Locate the cell with the specified text and output its [X, Y] center coordinate. 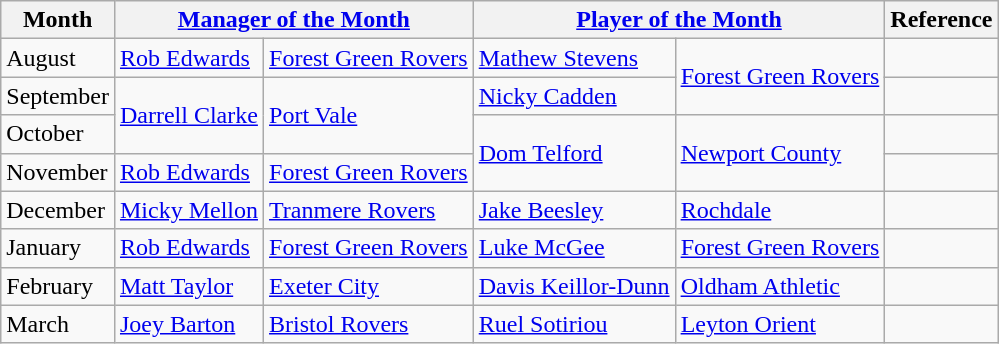
August [58, 58]
Oldham Athletic [780, 286]
Bristol Rovers [369, 324]
January [58, 248]
Luke McGee [574, 248]
Mathew Stevens [574, 58]
Jake Beesley [574, 210]
Matt Taylor [188, 286]
Tranmere Rovers [369, 210]
Newport County [780, 153]
Darrell Clarke [188, 115]
Player of the Month [679, 20]
Micky Mellon [188, 210]
Reference [942, 20]
November [58, 172]
Ruel Sotiriou [574, 324]
Leyton Orient [780, 324]
October [58, 134]
September [58, 96]
Exeter City [369, 286]
December [58, 210]
Manager of the Month [294, 20]
Dom Telford [574, 153]
Nicky Cadden [574, 96]
Davis Keillor-Dunn [574, 286]
February [58, 286]
Rochdale [780, 210]
Port Vale [369, 115]
Joey Barton [188, 324]
Month [58, 20]
March [58, 324]
